From the cell containing the given text, extract its center point as (x, y) coordinate. 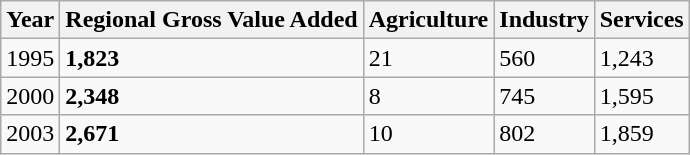
802 (544, 134)
1,859 (642, 134)
1,823 (212, 58)
1995 (30, 58)
8 (428, 96)
Year (30, 20)
2,671 (212, 134)
Services (642, 20)
10 (428, 134)
Industry (544, 20)
Regional Gross Value Added (212, 20)
2003 (30, 134)
Agriculture (428, 20)
1,243 (642, 58)
21 (428, 58)
2000 (30, 96)
2,348 (212, 96)
745 (544, 96)
560 (544, 58)
1,595 (642, 96)
